From the cell containing the given text, extract its center point as [x, y] coordinate. 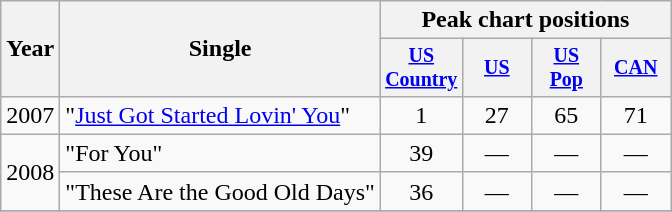
CAN [636, 68]
US Country [421, 68]
65 [566, 115]
"These Are the Good Old Days" [220, 191]
US [496, 68]
Year [30, 49]
71 [636, 115]
36 [421, 191]
USPop [566, 68]
2008 [30, 172]
27 [496, 115]
Single [220, 49]
1 [421, 115]
2007 [30, 115]
"Just Got Started Lovin' You" [220, 115]
39 [421, 153]
"For You" [220, 153]
Peak chart positions [525, 20]
